Return the (x, y) coordinate for the center point of the cell that contains the specified text.  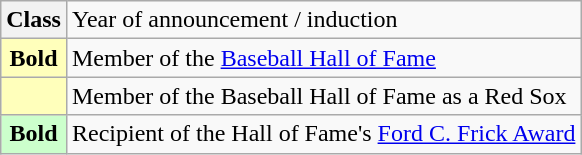
Member of the Baseball Hall of Fame (323, 58)
Member of the Baseball Hall of Fame as a Red Sox (323, 96)
Class (34, 20)
Recipient of the Hall of Fame's Ford C. Frick Award (323, 134)
Year of announcement / induction (323, 20)
